Extract the (X, Y) coordinate from the center of the cell holding the provided text.  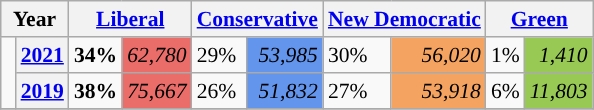
Year (34, 19)
2019 (42, 91)
62,780 (156, 55)
2021 (42, 55)
29% (220, 55)
75,667 (156, 91)
30% (357, 55)
Conservative (258, 19)
Liberal (130, 19)
38% (96, 91)
53,918 (438, 91)
56,020 (438, 55)
New Democratic (404, 19)
6% (506, 91)
26% (220, 91)
1% (506, 55)
1,410 (559, 55)
Green (540, 19)
11,803 (559, 91)
34% (96, 55)
53,985 (284, 55)
51,832 (284, 91)
27% (357, 91)
